Find where the given text appears and provide that cell's center as [x, y] coordinate. 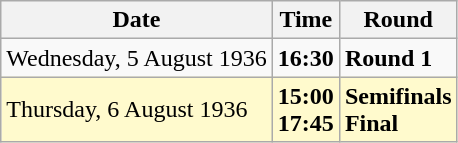
SemifinalsFinal [398, 110]
Thursday, 6 August 1936 [137, 110]
Round [398, 20]
Round 1 [398, 58]
Time [306, 20]
Date [137, 20]
15:0017:45 [306, 110]
Wednesday, 5 August 1936 [137, 58]
16:30 [306, 58]
